Return [x, y] of the center of cell containing provided text 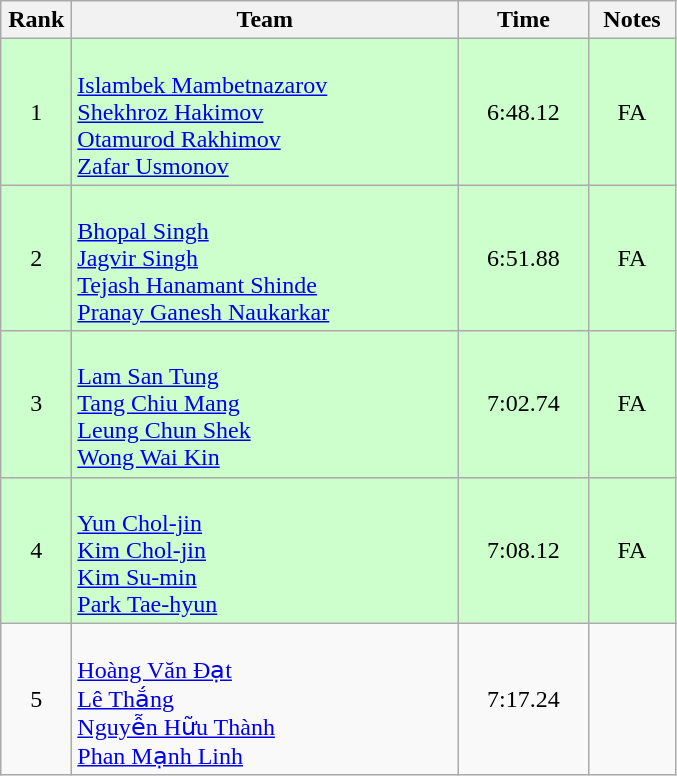
3 [36, 404]
7:02.74 [524, 404]
7:17.24 [524, 699]
Yun Chol-jinKim Chol-jinKim Su-minPark Tae-hyun [265, 550]
Team [265, 20]
5 [36, 699]
Islambek MambetnazarovShekhroz HakimovOtamurod RakhimovZafar Usmonov [265, 112]
7:08.12 [524, 550]
Bhopal SinghJagvir SinghTejash Hanamant ShindePranay Ganesh Naukarkar [265, 258]
Hoàng Văn ĐạtLê ThắngNguyễn Hữu ThànhPhan Mạnh Linh [265, 699]
4 [36, 550]
Time [524, 20]
6:51.88 [524, 258]
1 [36, 112]
2 [36, 258]
Notes [632, 20]
6:48.12 [524, 112]
Rank [36, 20]
Lam San TungTang Chiu MangLeung Chun ShekWong Wai Kin [265, 404]
